From the cell containing the given text, extract its center point as (X, Y) coordinate. 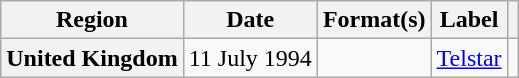
Region (92, 20)
Label (469, 20)
Format(s) (374, 20)
Date (250, 20)
Telstar (469, 58)
11 July 1994 (250, 58)
United Kingdom (92, 58)
